Find where the given text appears and provide that cell's center as (x, y) coordinate. 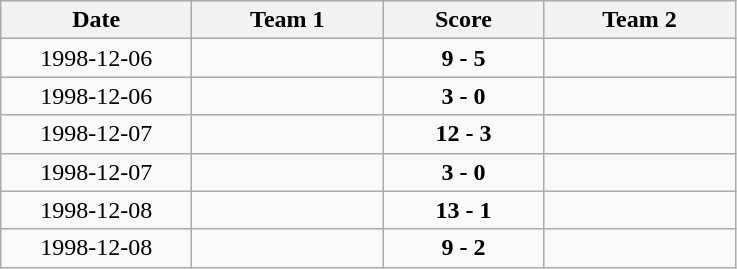
Team 1 (288, 20)
Team 2 (640, 20)
Score (464, 20)
9 - 2 (464, 248)
9 - 5 (464, 58)
13 - 1 (464, 210)
Date (96, 20)
12 - 3 (464, 134)
